Detect which cell encompasses the target text, then output its (X, Y) center coordinate. 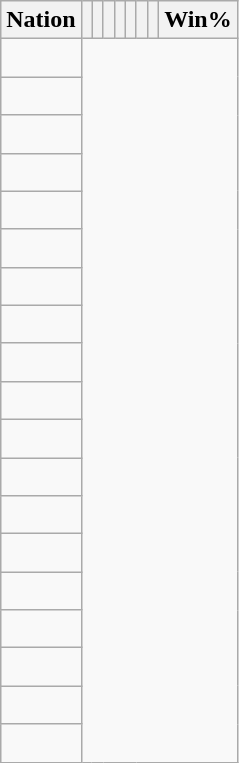
Win% (198, 20)
Nation (41, 20)
